Return (x, y) of the center of cell containing provided text 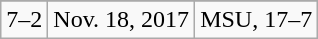
7–2 (24, 20)
Nov. 18, 2017 (122, 20)
MSU, 17–7 (256, 20)
